Detect which cell encompasses the target text, then output its (x, y) center coordinate. 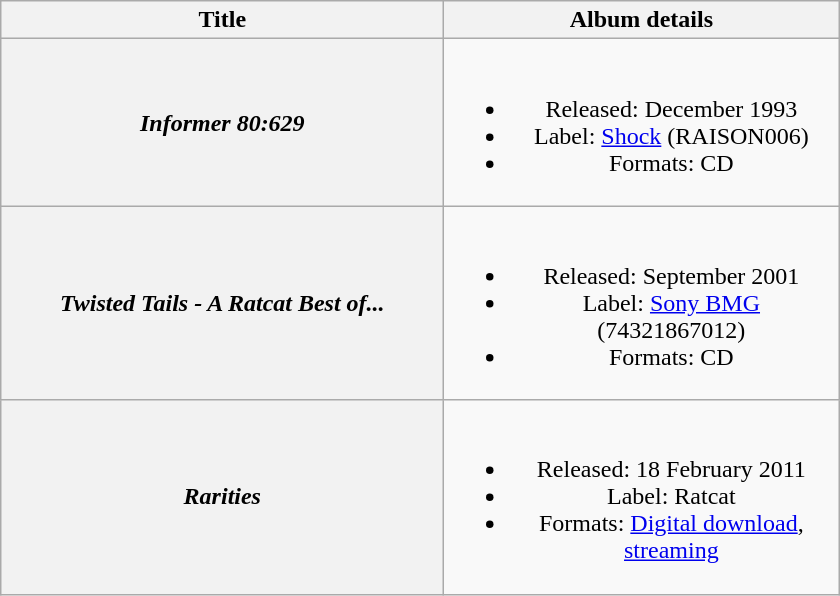
Rarities (222, 497)
Released: 18 February 2011Label: RatcatFormats: Digital download, streaming (642, 497)
Twisted Tails - A Ratcat Best of... (222, 303)
Informer 80:629 (222, 122)
Released: September 2001Label: Sony BMG (74321867012)Formats: CD (642, 303)
Released: December 1993Label: Shock (RAISON006)Formats: CD (642, 122)
Album details (642, 20)
Title (222, 20)
